Find where the given text appears and provide that cell's center as [x, y] coordinate. 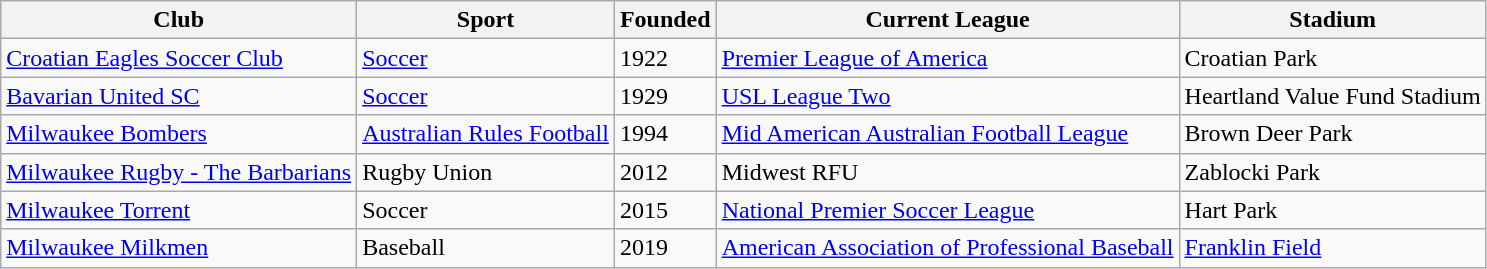
Milwaukee Rugby - The Barbarians [179, 172]
Rugby Union [486, 172]
Current League [948, 20]
Brown Deer Park [1332, 134]
Croatian Eagles Soccer Club [179, 58]
Heartland Value Fund Stadium [1332, 96]
1929 [665, 96]
Stadium [1332, 20]
Milwaukee Torrent [179, 210]
Zablocki Park [1332, 172]
Baseball [486, 248]
American Association of Professional Baseball [948, 248]
Sport [486, 20]
Bavarian United SC [179, 96]
Australian Rules Football [486, 134]
Club [179, 20]
USL League Two [948, 96]
1922 [665, 58]
Hart Park [1332, 210]
1994 [665, 134]
Croatian Park [1332, 58]
Mid American Australian Football League [948, 134]
Milwaukee Milkmen [179, 248]
Franklin Field [1332, 248]
National Premier Soccer League [948, 210]
2019 [665, 248]
2012 [665, 172]
Founded [665, 20]
Midwest RFU [948, 172]
2015 [665, 210]
Milwaukee Bombers [179, 134]
Premier League of America [948, 58]
